Find where the given text appears and provide that cell's center as [x, y] coordinate. 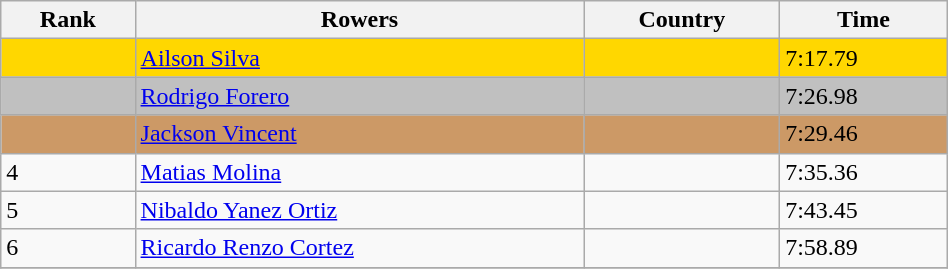
Time [864, 20]
Nibaldo Yanez Ortiz [360, 210]
4 [68, 172]
Ricardo Renzo Cortez [360, 248]
7:17.79 [864, 58]
7:26.98 [864, 96]
Rowers [360, 20]
6 [68, 248]
Rank [68, 20]
Country [682, 20]
5 [68, 210]
Matias Molina [360, 172]
Jackson Vincent [360, 134]
7:35.36 [864, 172]
7:58.89 [864, 248]
Ailson Silva [360, 58]
Rodrigo Forero [360, 96]
7:29.46 [864, 134]
7:43.45 [864, 210]
